Provide the (X, Y) coordinate of the cell's center where the given text is located.  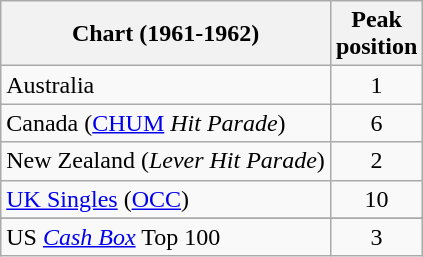
1 (376, 85)
2 (376, 161)
Canada (CHUM Hit Parade) (166, 123)
3 (376, 237)
Peakposition (376, 34)
10 (376, 199)
6 (376, 123)
UK Singles (OCC) (166, 199)
New Zealand (Lever Hit Parade) (166, 161)
US Cash Box Top 100 (166, 237)
Chart (1961-1962) (166, 34)
Australia (166, 85)
